Provide the [x, y] coordinate of the cell's center where the given text is located.  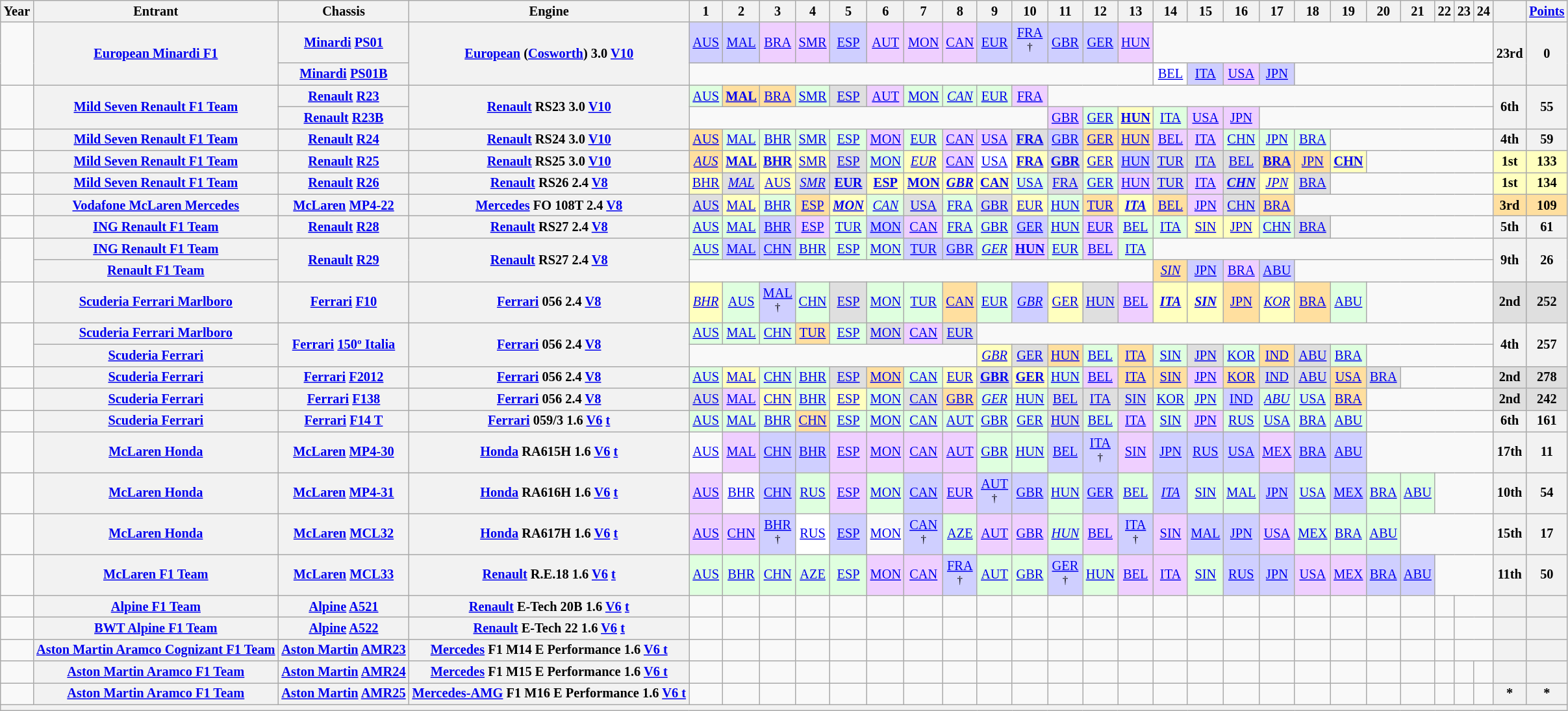
McLaren MP4-22 [343, 205]
European (Cosworth) 3.0 V10 [550, 53]
10 [1030, 11]
Mercedes FO 108T 2.4 V8 [550, 205]
14 [1170, 11]
Alpine A521 [343, 606]
8 [960, 11]
252 [1547, 303]
19 [1348, 11]
Renault RS26 2.4 V8 [550, 183]
European Minardi F1 [156, 53]
Ferrari F2012 [343, 377]
12 [1100, 11]
0 [1547, 53]
GER† [1065, 575]
Mercedes F1 M15 E Performance 1.6 V6 t [550, 672]
133 [1547, 162]
15 [1206, 11]
Renault R25 [343, 162]
Minardi PS01 [343, 43]
13 [1135, 11]
54 [1547, 493]
55 [1547, 106]
Renault RS23 3.0 V10 [550, 106]
AUT† [994, 493]
Renault R24 [343, 140]
9 [994, 11]
2 [740, 11]
Alpine A522 [343, 628]
18 [1312, 11]
24 [1484, 11]
BHR† [778, 534]
MAL† [778, 303]
3rd [1510, 205]
Renault RS25 3.0 V10 [550, 162]
22 [1445, 11]
Renault R.E.18 1.6 V6 t [550, 575]
Renault R28 [343, 227]
Honda RA615H 1.6 V6 t [550, 452]
7 [924, 11]
Honda RA617H 1.6 V6 t [550, 534]
Aston Martin AMR24 [343, 672]
109 [1547, 205]
26 [1547, 260]
McLaren MP4-30 [343, 452]
Mercedes-AMG F1 M16 E Performance 1.6 V6 t [550, 693]
21 [1417, 11]
McLaren F1 Team [156, 575]
McLaren MP4-31 [343, 493]
Honda RA616H 1.6 V6 t [550, 493]
Renault R26 [343, 183]
1 [706, 11]
10th [1510, 493]
Ferrari F10 [343, 303]
Alpine F1 Team [156, 606]
Ferrari F138 [343, 399]
5 [848, 11]
23rd [1510, 53]
Renault RS24 3.0 V10 [550, 140]
15th [1510, 534]
134 [1547, 183]
9th [1510, 260]
CAN† [924, 534]
McLaren MCL32 [343, 534]
Mercedes F1 M14 E Performance 1.6 V6 t [550, 650]
Ferrari F14 T [343, 421]
5th [1510, 227]
61 [1547, 227]
Renault E-Tech 22 1.6 V6 t [550, 628]
16 [1241, 11]
Aston Martin AMR25 [343, 693]
Engine [550, 11]
257 [1547, 344]
17th [1510, 452]
Renault R23B [343, 118]
23 [1464, 11]
Minardi PS01B [343, 74]
6 [886, 11]
3 [778, 11]
Renault R23 [343, 96]
Ferrari 150º Italia [343, 344]
Ferrari 059/3 1.6 V6 t [550, 421]
McLaren MCL33 [343, 575]
59 [1547, 140]
50 [1547, 575]
Renault R29 [343, 260]
Aston Martin AMR23 [343, 650]
Renault E-Tech 20B 1.6 V6 t [550, 606]
BWT Alpine F1 Team [156, 628]
11th [1510, 575]
20 [1384, 11]
Entrant [156, 11]
Year [17, 11]
Vodafone McLaren Mercedes [156, 205]
Chassis [343, 11]
Points [1547, 11]
Aston Martin Aramco Cognizant F1 Team [156, 650]
161 [1547, 421]
Renault F1 Team [156, 271]
4 [813, 11]
242 [1547, 399]
278 [1547, 377]
